From the cell containing the given text, extract its center point as (X, Y) coordinate. 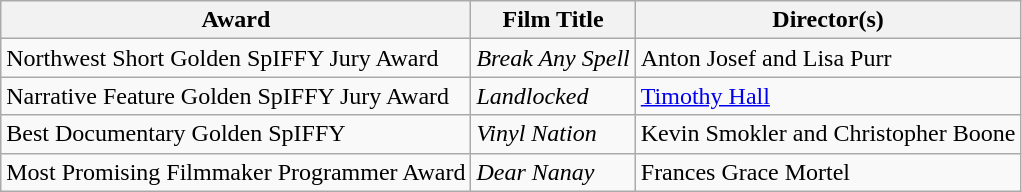
Best Documentary Golden SpIFFY (236, 134)
Northwest Short Golden SpIFFY Jury Award (236, 58)
Dear Nanay (553, 172)
Break Any Spell (553, 58)
Landlocked (553, 96)
Kevin Smokler and Christopher Boone (828, 134)
Vinyl Nation (553, 134)
Frances Grace Mortel (828, 172)
Most Promising Filmmaker Programmer Award (236, 172)
Anton Josef and Lisa Purr (828, 58)
Film Title (553, 20)
Timothy Hall (828, 96)
Director(s) (828, 20)
Narrative Feature Golden SpIFFY Jury Award (236, 96)
Award (236, 20)
